From the cell containing the given text, extract its center point as (x, y) coordinate. 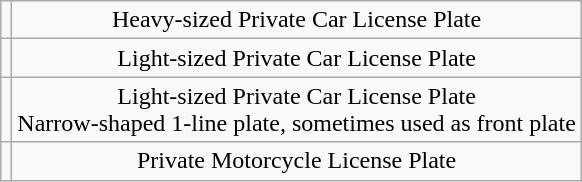
Heavy-sized Private Car License Plate (297, 20)
Private Motorcycle License Plate (297, 161)
Light-sized Private Car License Plate (297, 58)
Light-sized Private Car License PlateNarrow-shaped 1-line plate, sometimes used as front plate (297, 110)
